Capture the cell that displays the provided text and extract its [X, Y] central coordinate. 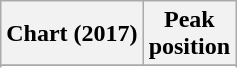
Chart (2017) [72, 34]
Peakposition [189, 34]
